Return the [x, y] coordinate for the center point of the cell that contains the specified text.  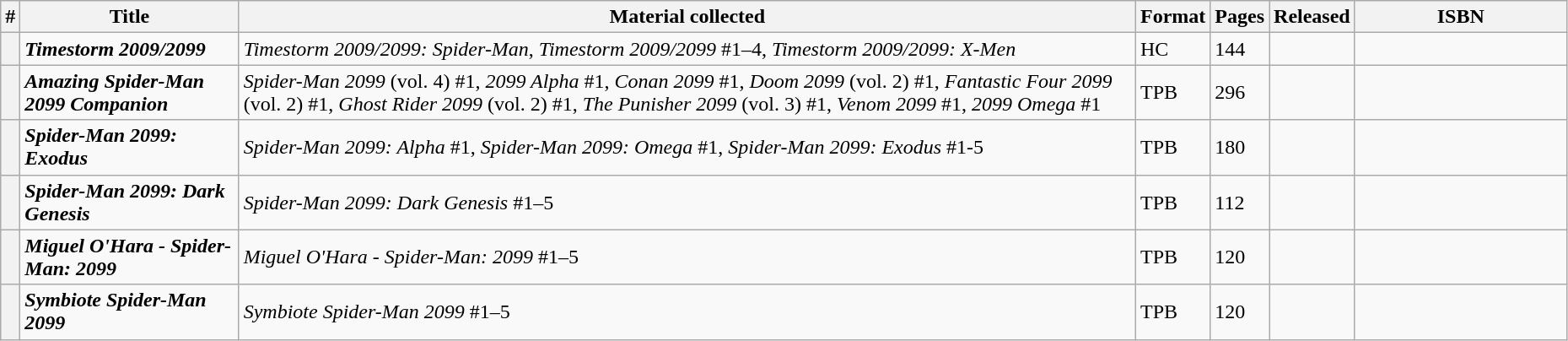
Spider-Man 2099: Alpha #1, Spider-Man 2099: Omega #1, Spider-Man 2099: Exodus #1-5 [687, 147]
Symbiote Spider-Man 2099 #1–5 [687, 312]
Timestorm 2009/2099: Spider-Man, Timestorm 2009/2099 #1–4, Timestorm 2009/2099: X-Men [687, 49]
Miguel O'Hara - Spider-Man: 2099 #1–5 [687, 257]
Symbiote Spider-Man 2099 [130, 312]
296 [1240, 93]
ISBN [1461, 17]
Pages [1240, 17]
Spider-Man 2099: Dark Genesis #1–5 [687, 203]
Spider-Man 2099: Exodus [130, 147]
Amazing Spider-Man 2099 Companion [130, 93]
Timestorm 2009/2099 [130, 49]
HC [1172, 49]
144 [1240, 49]
112 [1240, 203]
Miguel O'Hara - Spider-Man: 2099 [130, 257]
180 [1240, 147]
# [10, 17]
Released [1312, 17]
Format [1172, 17]
Material collected [687, 17]
Spider-Man 2099: Dark Genesis [130, 203]
Title [130, 17]
